From the cell containing the given text, extract its center point as [X, Y] coordinate. 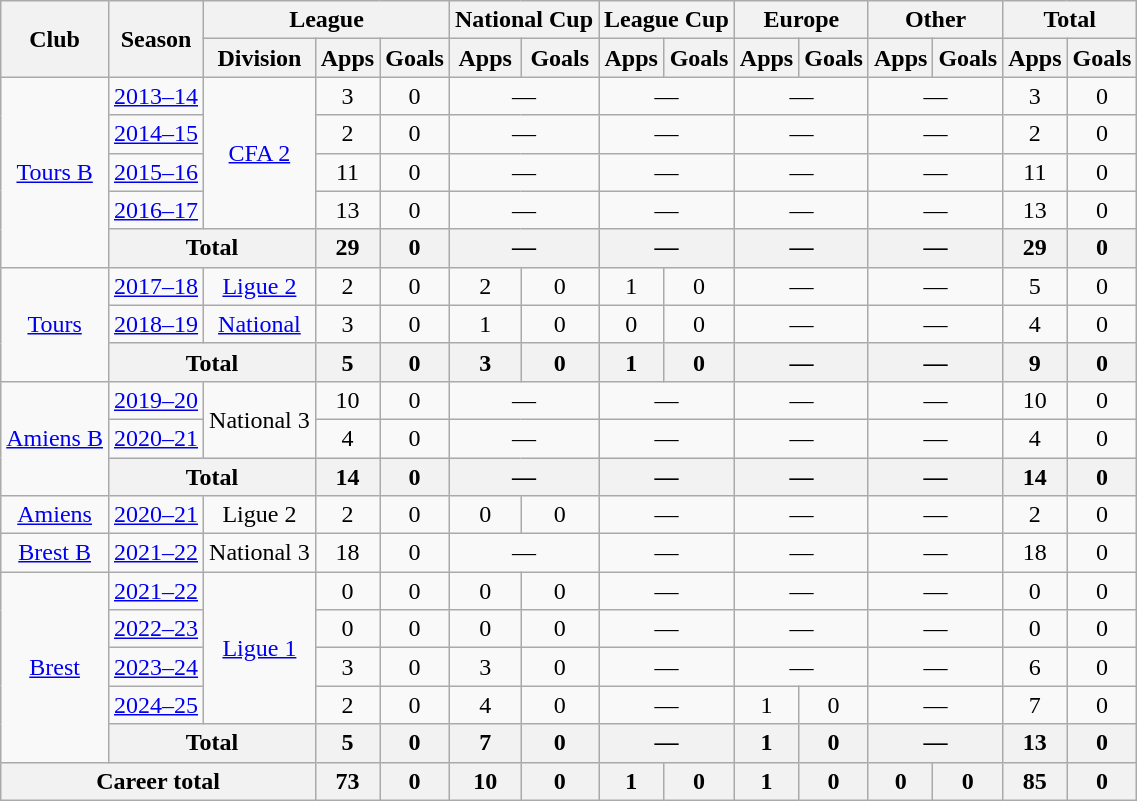
Club [55, 39]
CFA 2 [260, 153]
National Cup [524, 20]
73 [347, 781]
Brest [55, 667]
2022–23 [156, 629]
85 [1035, 781]
2013–14 [156, 96]
2023–24 [156, 667]
National [260, 324]
Season [156, 39]
Amiens [55, 515]
2014–15 [156, 134]
League Cup [667, 20]
Amiens B [55, 438]
Tours [55, 324]
9 [1035, 362]
Division [260, 58]
Career total [158, 781]
League [327, 20]
Brest B [55, 553]
2019–20 [156, 400]
2016–17 [156, 210]
2015–16 [156, 172]
6 [1035, 667]
2018–19 [156, 324]
2017–18 [156, 286]
Europe [801, 20]
Other [935, 20]
2024–25 [156, 705]
Ligue 1 [260, 648]
Tours B [55, 172]
